Provide the (X, Y) coordinate of the cell's center where the given text is located.  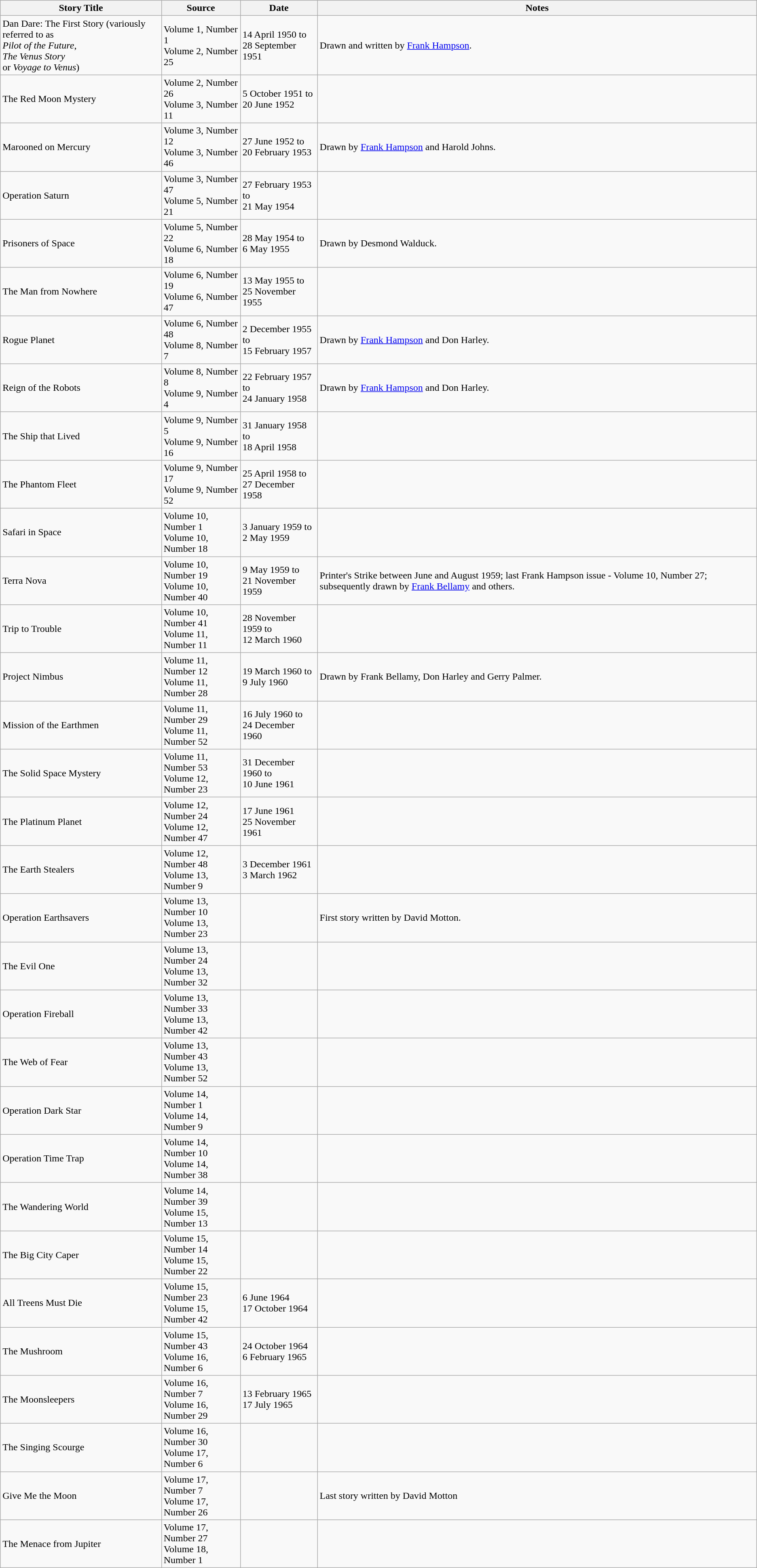
The Moonsleepers (81, 1400)
9 May 1959 to 21 November 1959 (279, 581)
Drawn by Frank Bellamy, Don Harley and Gerry Palmer. (537, 677)
Volume 10, Number 41Volume 11, Number 11 (201, 629)
13 February 1965 17 July 1965 (279, 1400)
27 June 1952 to 20 February 1953 (279, 147)
6 June 1964 17 October 1964 (279, 1303)
Volume 13, Number 24Volume 13, Number 32 (201, 966)
The Evil One (81, 966)
24 October 1964 6 February 1965 (279, 1351)
13 May 1955 to 25 November 1955 (279, 291)
2 December 1955 to 15 February 1957 (279, 340)
Mission of the Earthmen (81, 725)
Volume 3, Number 12Volume 3, Number 46 (201, 147)
Trip to Trouble (81, 629)
Operation Time Trap (81, 1159)
Drawn and written by Frank Hampson. (537, 45)
Reign of the Robots (81, 388)
Terra Nova (81, 581)
Volume 3, Number 47 Volume 5, Number 21 (201, 195)
Volume 12, Number 24Volume 12, Number 47 (201, 821)
All Treens Must Die (81, 1303)
The Mushroom (81, 1351)
Volume 16, Number 30Volume 17, Number 6 (201, 1447)
The Red Moon Mystery (81, 99)
Project Nimbus (81, 677)
The Earth Stealers (81, 870)
14 April 1950 to28 September 1951 (279, 45)
Story Title (81, 8)
Volume 12, Number 48Volume 13, Number 9 (201, 870)
25 April 1958 to 27 December 1958 (279, 484)
First story written by David Motton. (537, 917)
17 June 1961 25 November 1961 (279, 821)
Prisoners of Space (81, 244)
Safari in Space (81, 532)
19 March 1960 to 9 July 1960 (279, 677)
Operation Saturn (81, 195)
Volume 15, Number 14Volume 15, Number 22 (201, 1255)
31 January 1958 to 18 April 1958 (279, 436)
The Web of Fear (81, 1062)
5 October 1951 to20 June 1952 (279, 99)
Volume 6, Number 48Volume 8, Number 7 (201, 340)
Rogue Planet (81, 340)
3 December 1961 3 March 1962 (279, 870)
Drawn by Desmond Walduck. (537, 244)
Volume 1, Number 1Volume 2, Number 25 (201, 45)
Volume 13, Number 33Volume 13, Number 42 (201, 1014)
Operation Earthsavers (81, 917)
27 February 1953 to21 May 1954 (279, 195)
Volume 10, Number 19Volume 10, Number 40 (201, 581)
Printer's Strike between June and August 1959; last Frank Hampson issue - Volume 10, Number 27; subsequently drawn by Frank Bellamy and others. (537, 581)
Dan Dare: The First Story (variously referred to as Pilot of the Future,The Venus Story or Voyage to Venus) (81, 45)
Volume 8, Number 8Volume 9, Number 4 (201, 388)
The Big City Caper (81, 1255)
Volume 11, Number 29Volume 11, Number 52 (201, 725)
Give Me the Moon (81, 1496)
Date (279, 8)
Volume 14, Number 39Volume 15, Number 13 (201, 1206)
The Menace from Jupiter (81, 1544)
28 November 1959 to 12 March 1960 (279, 629)
Operation Dark Star (81, 1110)
The Wandering World (81, 1206)
Volume 11, Number 12Volume 11, Number 28 (201, 677)
Marooned on Mercury (81, 147)
The Singing Scourge (81, 1447)
Drawn by Frank Hampson and Harold Johns. (537, 147)
The Solid Space Mystery (81, 773)
Notes (537, 8)
22 February 1957 to 24 January 1958 (279, 388)
The Man from Nowhere (81, 291)
31 December 1960 to 10 June 1961 (279, 773)
Volume 9, Number 17Volume 9, Number 52 (201, 484)
Operation Fireball (81, 1014)
Volume 11, Number 53Volume 12, Number 23 (201, 773)
Volume 16, Number 7Volume 16, Number 29 (201, 1400)
Volume 2, Number 26Volume 3, Number 11 (201, 99)
Volume 14, Number 1Volume 14, Number 9 (201, 1110)
Volume 14, Number 10Volume 14, Number 38 (201, 1159)
Source (201, 8)
16 July 1960 to 24 December 1960 (279, 725)
Volume 6, Number 19Volume 6, Number 47 (201, 291)
The Ship that Lived (81, 436)
3 January 1959 to 2 May 1959 (279, 532)
28 May 1954 to 6 May 1955 (279, 244)
Last story written by David Motton (537, 1496)
Volume 5, Number 22Volume 6, Number 18 (201, 244)
Volume 13, Number 10Volume 13, Number 23 (201, 917)
The Platinum Planet (81, 821)
Volume 17, Number 27Volume 18, Number 1 (201, 1544)
The Phantom Fleet (81, 484)
Volume 15, Number 43Volume 16, Number 6 (201, 1351)
Volume 10, Number 1Volume 10, Number 18 (201, 532)
Volume 15, Number 23Volume 15, Number 42 (201, 1303)
Volume 13, Number 43Volume 13, Number 52 (201, 1062)
Volume 17, Number 7Volume 17, Number 26 (201, 1496)
Volume 9, Number 5Volume 9, Number 16 (201, 436)
